Search for the cell housing the specified text and yield its [x, y] center coordinate. 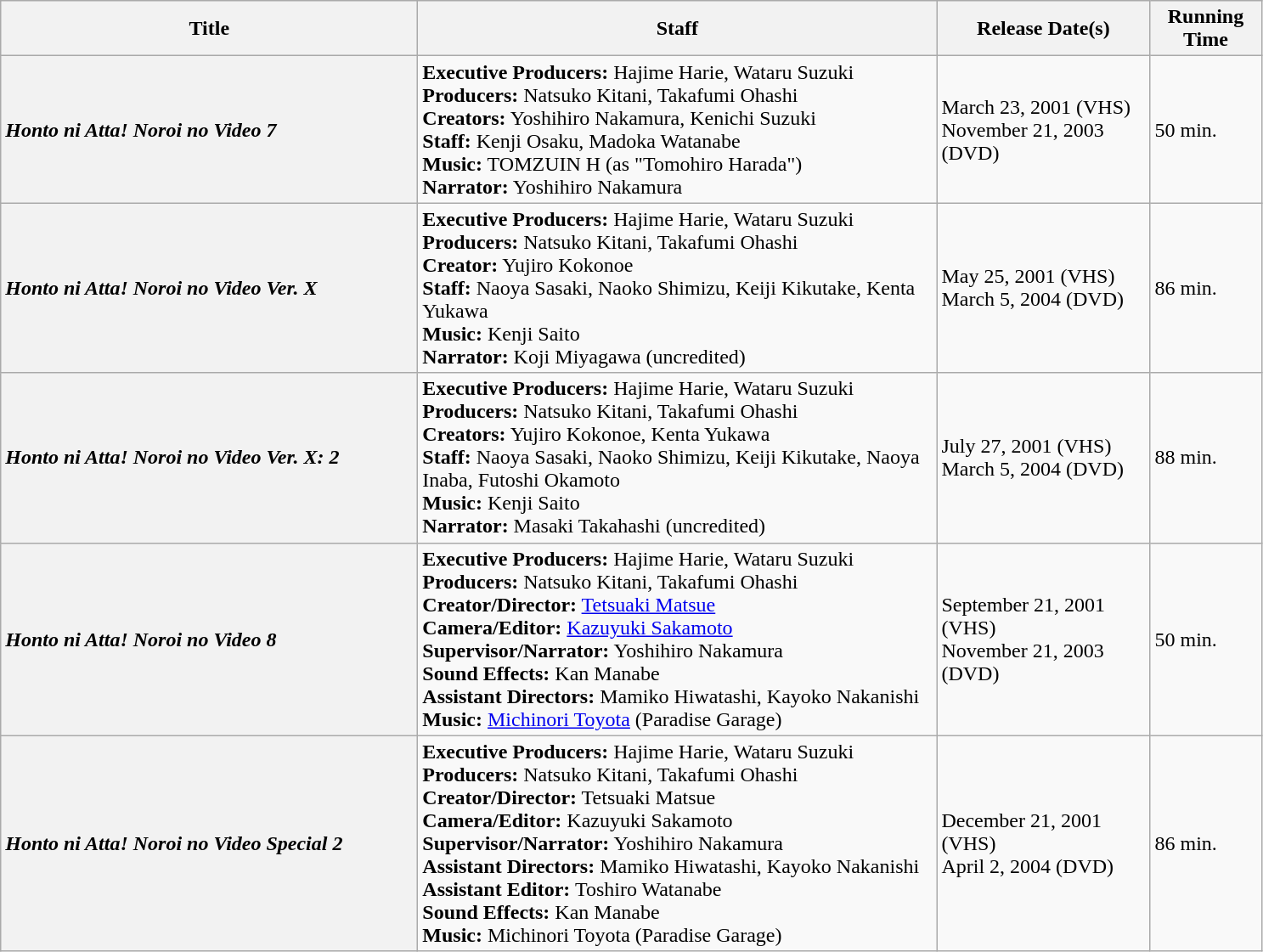
88 min. [1206, 458]
Honto ni Atta! Noroi no Video 7 [209, 129]
Release Date(s) [1043, 29]
Running Time [1206, 29]
Title [209, 29]
Honto ni Atta! Noroi no Video Ver. X [209, 288]
March 23, 2001 (VHS)November 21, 2003 (DVD) [1043, 129]
Honto ni Atta! Noroi no Video Special 2 [209, 843]
December 21, 2001 (VHS)April 2, 2004 (DVD) [1043, 843]
Honto ni Atta! Noroi no Video Ver. X: 2 [209, 458]
September 21, 2001 (VHS)November 21, 2003 (DVD) [1043, 639]
July 27, 2001 (VHS)March 5, 2004 (DVD) [1043, 458]
May 25, 2001 (VHS)March 5, 2004 (DVD) [1043, 288]
Honto ni Atta! Noroi no Video 8 [209, 639]
Staff [678, 29]
